Return the [x, y] coordinate for the center point of the cell that contains the specified text.  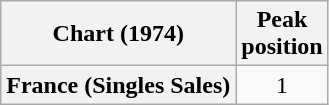
1 [282, 85]
Chart (1974) [118, 34]
France (Singles Sales) [118, 85]
Peakposition [282, 34]
